Return (x, y) of the center of cell containing provided text 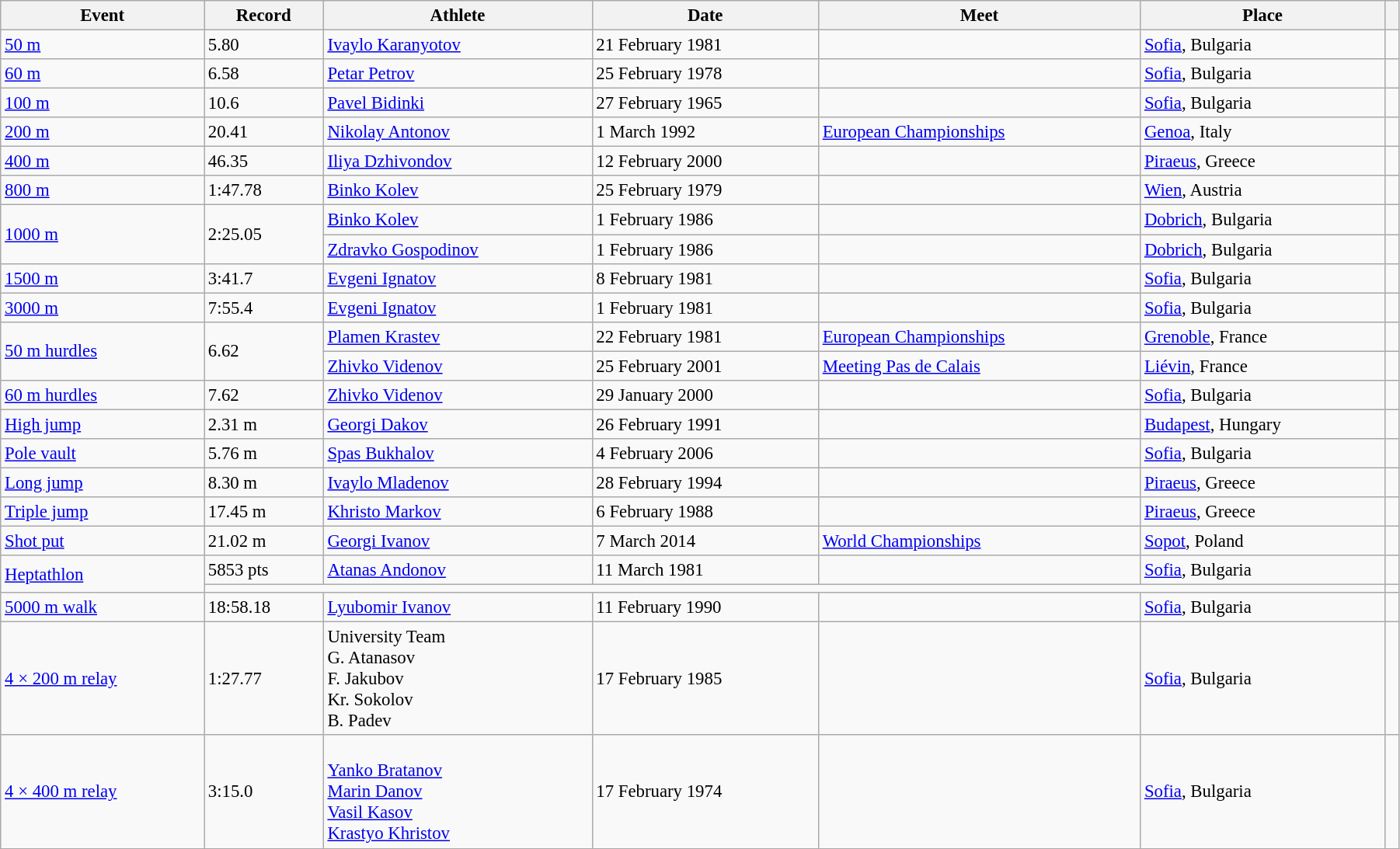
10.6 (263, 103)
400 m (103, 162)
50 m hurdles (103, 351)
Pole vault (103, 454)
Ivaylo Karanyotov (458, 45)
Spas Bukhalov (458, 454)
Long jump (103, 482)
60 m (103, 74)
Triple jump (103, 512)
46.35 (263, 162)
University TeamG. AtanasovF. JakubovKr. SokolovB. Padev (458, 679)
20.41 (263, 132)
5853 pts (263, 570)
2.31 m (263, 424)
4 × 200 m relay (103, 679)
1500 m (103, 278)
Genoa, Italy (1263, 132)
Record (263, 16)
Meet (979, 16)
2:25.05 (263, 235)
Pavel Bidinki (458, 103)
50 m (103, 45)
21 February 1981 (705, 45)
1000 m (103, 235)
3000 m (103, 308)
17 February 1974 (705, 792)
5.76 m (263, 454)
Georgi Ivanov (458, 541)
Georgi Dakov (458, 424)
800 m (103, 190)
29 January 2000 (705, 395)
21.02 m (263, 541)
Meeting Pas de Calais (979, 366)
Wien, Austria (1263, 190)
25 February 1979 (705, 190)
7 March 2014 (705, 541)
Lyubomir Ivanov (458, 607)
6.62 (263, 351)
Liévin, France (1263, 366)
26 February 1991 (705, 424)
1:47.78 (263, 190)
Heptathlon (103, 574)
Shot put (103, 541)
Date (705, 16)
100 m (103, 103)
60 m hurdles (103, 395)
8.30 m (263, 482)
Ivaylo Mladenov (458, 482)
Khristo Markov (458, 512)
5.80 (263, 45)
3:15.0 (263, 792)
4 February 2006 (705, 454)
Atanas Andonov (458, 570)
6 February 1988 (705, 512)
Zdravko Gospodinov (458, 249)
Athlete (458, 16)
11 February 1990 (705, 607)
Event (103, 16)
1 March 1992 (705, 132)
Budapest, Hungary (1263, 424)
Petar Petrov (458, 74)
17.45 m (263, 512)
Iliya Dzhivondov (458, 162)
Grenoble, France (1263, 336)
1:27.77 (263, 679)
7.62 (263, 395)
27 February 1965 (705, 103)
Plamen Krastev (458, 336)
Sopot, Poland (1263, 541)
28 February 1994 (705, 482)
3:41.7 (263, 278)
17 February 1985 (705, 679)
7:55.4 (263, 308)
200 m (103, 132)
5000 m walk (103, 607)
8 February 1981 (705, 278)
25 February 1978 (705, 74)
High jump (103, 424)
1 February 1981 (705, 308)
11 March 1981 (705, 570)
Yanko BratanovMarin DanovVasil KasovKrastyo Khristov (458, 792)
4 × 400 m relay (103, 792)
Place (1263, 16)
12 February 2000 (705, 162)
Nikolay Antonov (458, 132)
25 February 2001 (705, 366)
22 February 1981 (705, 336)
6.58 (263, 74)
World Championships (979, 541)
18:58.18 (263, 607)
